Output the (x, y) coordinate of the center of the cell containing the given text.  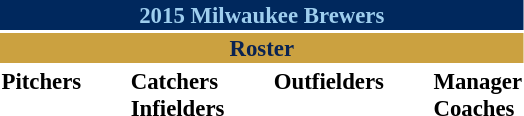
Roster (262, 48)
2015 Milwaukee Brewers (262, 15)
